For the text-containing cell, return its midpoint in (X, Y) coordinate format. 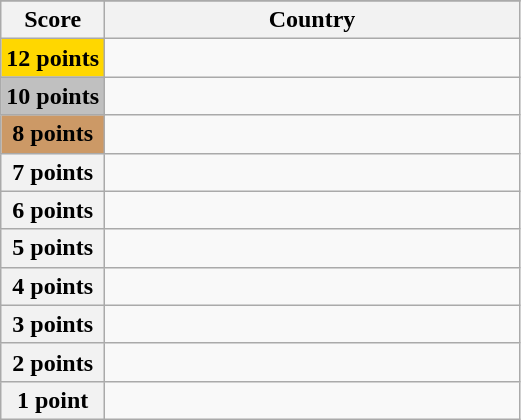
5 points (53, 248)
4 points (53, 286)
2 points (53, 362)
6 points (53, 210)
Country (312, 20)
Score (53, 20)
10 points (53, 96)
3 points (53, 324)
7 points (53, 172)
1 point (53, 400)
8 points (53, 134)
12 points (53, 58)
